From the cell containing the given text, extract its center point as [X, Y] coordinate. 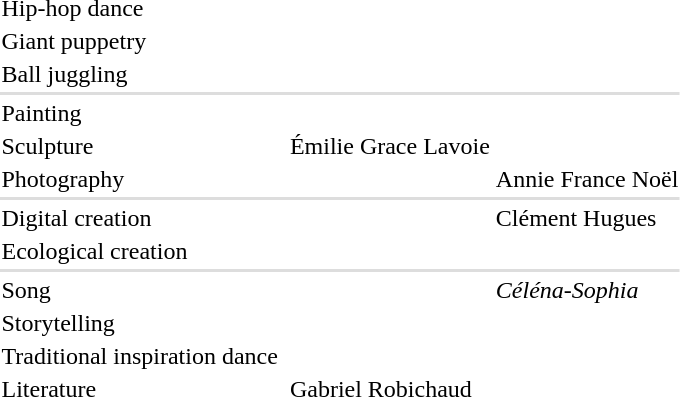
Digital creation [140, 218]
Giant puppetry [140, 41]
Photography [140, 179]
Sculpture [140, 146]
Traditional inspiration dance [140, 356]
Storytelling [140, 323]
Ball juggling [140, 74]
Clément Hugues [587, 218]
Céléna-Sophia [587, 290]
Song [140, 290]
Émilie Grace Lavoie [390, 146]
Annie France Noël [587, 179]
Ecological creation [140, 251]
Painting [140, 113]
